Identify which cell holds the provided text, then report its [x, y] central coordinate. 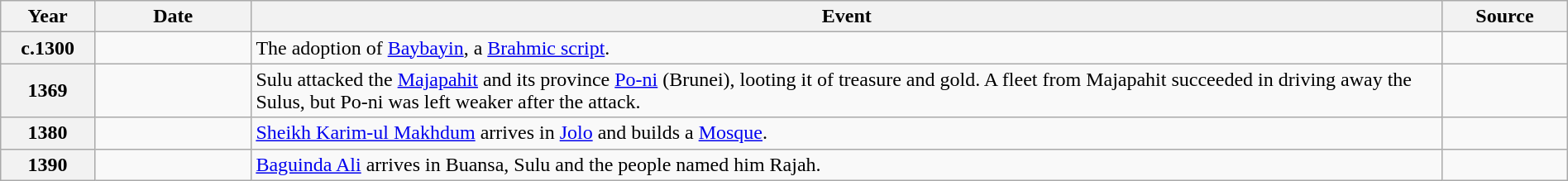
Event [847, 17]
Baguinda Ali arrives in Buansa, Sulu and the people named him Rajah. [847, 164]
The adoption of Baybayin, a Brahmic script. [847, 48]
c.1300 [48, 48]
Sheikh Karim-ul Makhdum arrives in Jolo and builds a Mosque. [847, 133]
Date [172, 17]
1390 [48, 164]
Year [48, 17]
1380 [48, 133]
1369 [48, 91]
Source [1505, 17]
